Return the [X, Y] coordinate for the center point of the cell that contains the specified text.  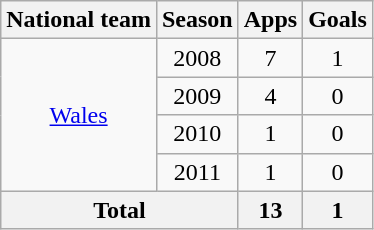
2011 [197, 172]
2008 [197, 58]
13 [270, 210]
Season [197, 20]
Wales [79, 115]
Total [120, 210]
2009 [197, 96]
7 [270, 58]
2010 [197, 134]
Apps [270, 20]
4 [270, 96]
National team [79, 20]
Goals [338, 20]
